Find where the given text appears and provide that cell's center as (X, Y) coordinate. 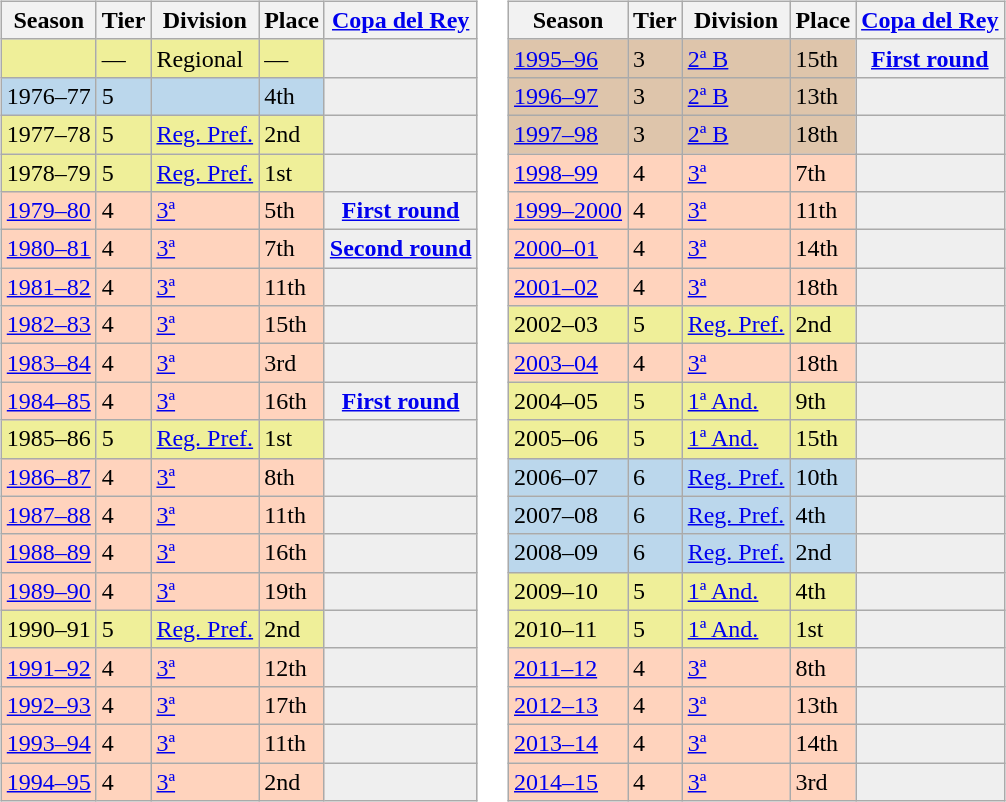
1997–98 (568, 134)
2001–02 (568, 287)
2012–13 (568, 705)
2007–08 (568, 515)
1995–96 (568, 58)
Regional (205, 58)
1981–82 (48, 287)
2003–04 (568, 363)
5th (292, 211)
2014–15 (568, 781)
1982–83 (48, 325)
2006–07 (568, 477)
1977–78 (48, 134)
2011–12 (568, 667)
Second round (400, 249)
2002–03 (568, 325)
2013–14 (568, 743)
1986–87 (48, 477)
1983–84 (48, 363)
12th (292, 667)
1984–85 (48, 401)
1979–80 (48, 211)
1991–92 (48, 667)
2008–09 (568, 553)
2005–06 (568, 439)
1994–95 (48, 781)
9th (823, 401)
1987–88 (48, 515)
1992–93 (48, 705)
1985–86 (48, 439)
1999–2000 (568, 211)
1998–99 (568, 173)
2004–05 (568, 401)
1976–77 (48, 96)
10th (823, 477)
1993–94 (48, 743)
1990–91 (48, 629)
1989–90 (48, 591)
2010–11 (568, 629)
19th (292, 591)
1988–89 (48, 553)
2009–10 (568, 591)
17th (292, 705)
2000–01 (568, 249)
1996–97 (568, 96)
1980–81 (48, 249)
1978–79 (48, 173)
